Output the (x, y) coordinate of the center of the cell containing the given text.  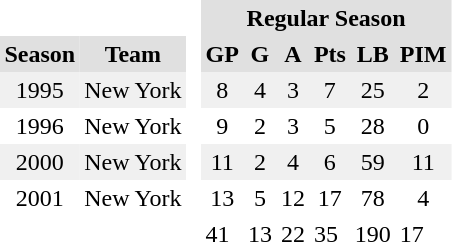
25 (372, 90)
9 (222, 126)
59 (372, 162)
28 (372, 126)
12 (292, 198)
1996 (40, 126)
G (260, 54)
7 (330, 90)
2000 (40, 162)
Regular Season (326, 18)
8 (222, 90)
A (292, 54)
PIM (423, 54)
Season (40, 54)
35 (330, 234)
0 (423, 126)
2001 (40, 198)
22 (292, 234)
6 (330, 162)
Pts (330, 54)
78 (372, 198)
GP (222, 54)
1995 (40, 90)
190 (372, 234)
41 (222, 234)
LB (372, 54)
Team (133, 54)
